Output the (X, Y) coordinate of the center of the cell containing the given text.  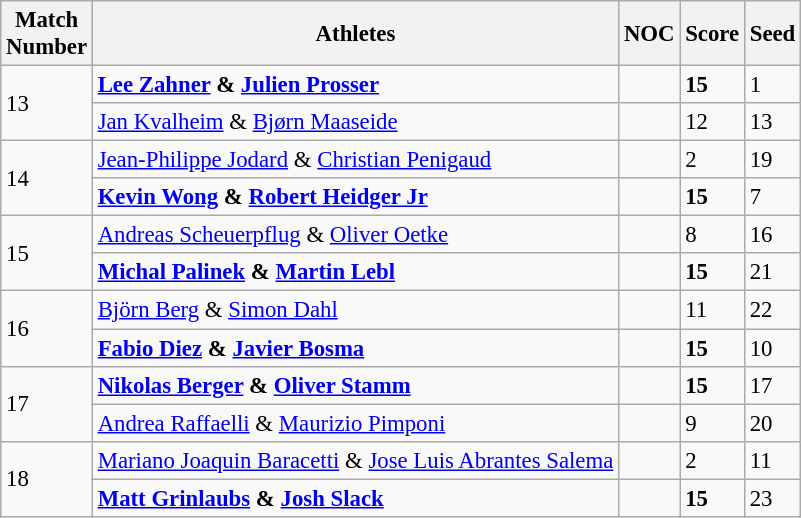
Fabio Diez & Javier Bosma (355, 348)
10 (772, 348)
Lee Zahner & Julien Prosser (355, 85)
12 (712, 122)
9 (712, 423)
Kevin Wong & Robert Heidger Jr (355, 197)
22 (772, 310)
Nikolas Berger & Oliver Stamm (355, 385)
20 (772, 423)
Athletes (355, 34)
23 (772, 498)
NOC (650, 34)
1 (772, 85)
8 (712, 235)
18 (47, 478)
Score (712, 34)
19 (772, 160)
Andreas Scheuerpflug & Oliver Oetke (355, 235)
Mariano Joaquin Baracetti & Jose Luis Abrantes Salema (355, 460)
Andrea Raffaelli & Maurizio Pimponi (355, 423)
Matt Grinlaubs & Josh Slack (355, 498)
Michal Palinek & Martin Lebl (355, 273)
14 (47, 178)
7 (772, 197)
Match Number (47, 34)
21 (772, 273)
Björn Berg & Simon Dahl (355, 310)
Jean-Philippe Jodard & Christian Penigaud (355, 160)
Seed (772, 34)
Jan Kvalheim & Bjørn Maaseide (355, 122)
